Find where the given text appears and provide that cell's center as [x, y] coordinate. 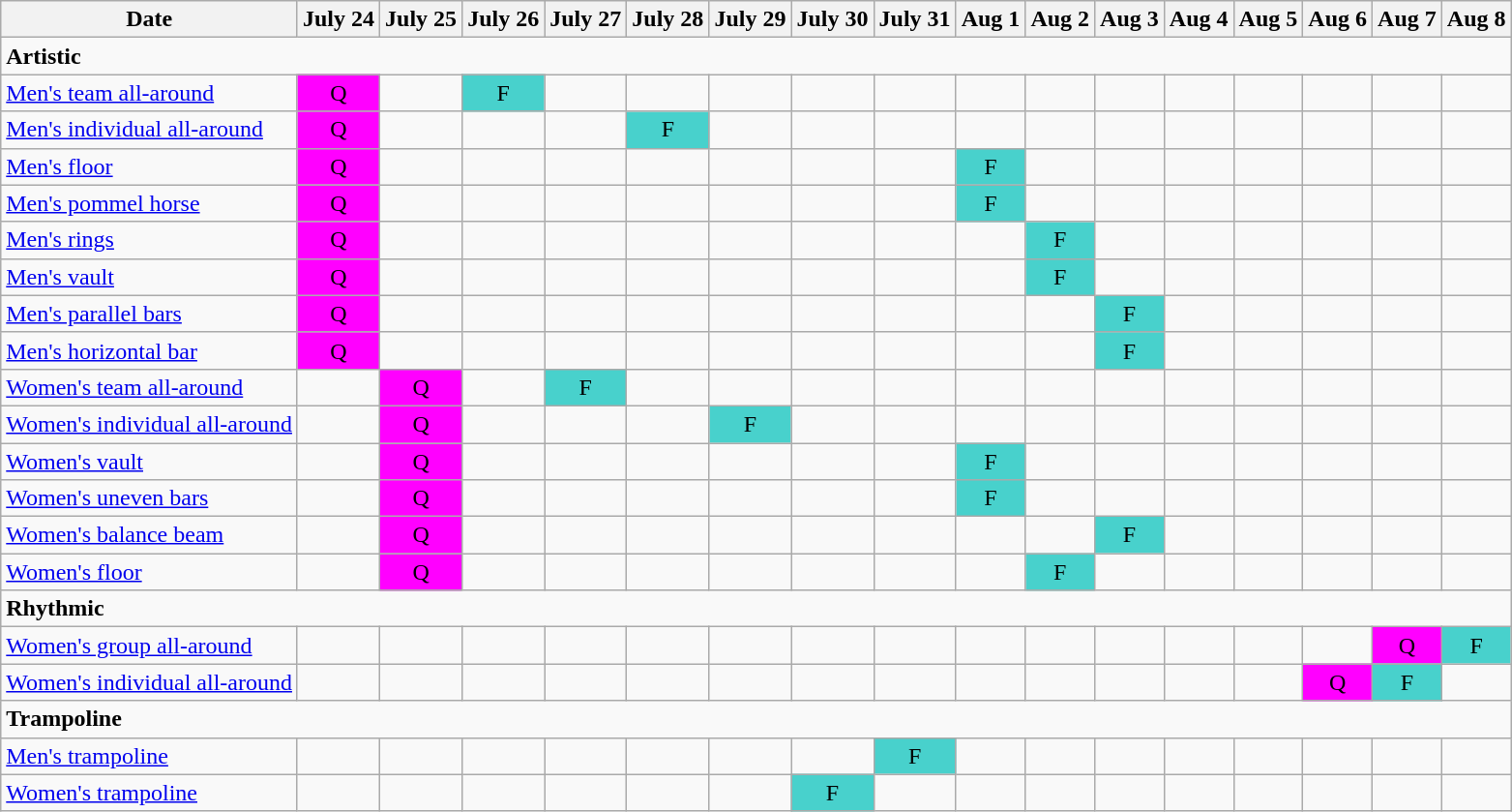
Aug 7 [1408, 19]
Women's floor [149, 572]
Aug 5 [1268, 19]
Rhythmic [756, 609]
Women's group all-around [149, 646]
July 31 [915, 19]
July 27 [586, 19]
Men's trampoline [149, 756]
July 30 [832, 19]
Aug 8 [1476, 19]
July 29 [751, 19]
Trampoline [756, 719]
Aug 4 [1199, 19]
Men's pommel horse [149, 203]
July 25 [422, 19]
July 28 [667, 19]
Men's parallel bars [149, 314]
July 26 [503, 19]
Men's floor [149, 166]
Women's uneven bars [149, 498]
Artistic [756, 56]
Men's individual all-around [149, 130]
Aug 2 [1060, 19]
Aug 6 [1338, 19]
Men's team all-around [149, 93]
Women's team all-around [149, 387]
Women's trampoline [149, 793]
Men's horizontal bar [149, 350]
Men's vault [149, 277]
Women's balance beam [149, 535]
Aug 1 [991, 19]
Date [149, 19]
Men's rings [149, 240]
Aug 3 [1130, 19]
Women's vault [149, 462]
July 24 [339, 19]
